Provide the [X, Y] coordinate of the cell's center where the given text is located.  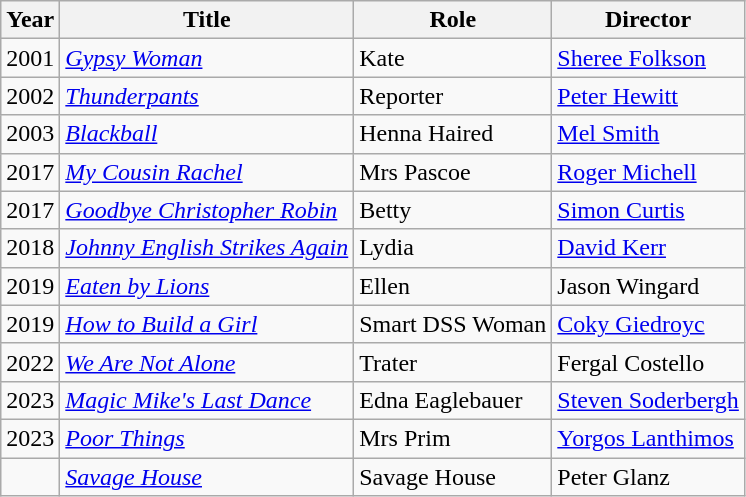
Simon Curtis [648, 210]
Reporter [453, 96]
Sheree Folkson [648, 58]
Gypsy Woman [207, 58]
Jason Wingard [648, 286]
Thunderpants [207, 96]
Lydia [453, 248]
2003 [30, 134]
Peter Hewitt [648, 96]
2018 [30, 248]
Henna Haired [453, 134]
Director [648, 20]
Johnny English Strikes Again [207, 248]
Ellen [453, 286]
2022 [30, 362]
Role [453, 20]
2002 [30, 96]
Steven Soderbergh [648, 400]
Trater [453, 362]
Peter Glanz [648, 477]
Eaten by Lions [207, 286]
Coky Giedroyc [648, 324]
Title [207, 20]
How to Build a Girl [207, 324]
We Are Not Alone [207, 362]
Fergal Costello [648, 362]
My Cousin Rachel [207, 172]
Kate [453, 58]
Roger Michell [648, 172]
Goodbye Christopher Robin [207, 210]
Edna Eaglebauer [453, 400]
Mrs Prim [453, 438]
Blackball [207, 134]
Poor Things [207, 438]
Magic Mike's Last Dance [207, 400]
Smart DSS Woman [453, 324]
Mrs Pascoe [453, 172]
2001 [30, 58]
Yorgos Lanthimos [648, 438]
Year [30, 20]
David Kerr [648, 248]
Mel Smith [648, 134]
Betty [453, 210]
